From the cell containing the given text, extract its center point as (x, y) coordinate. 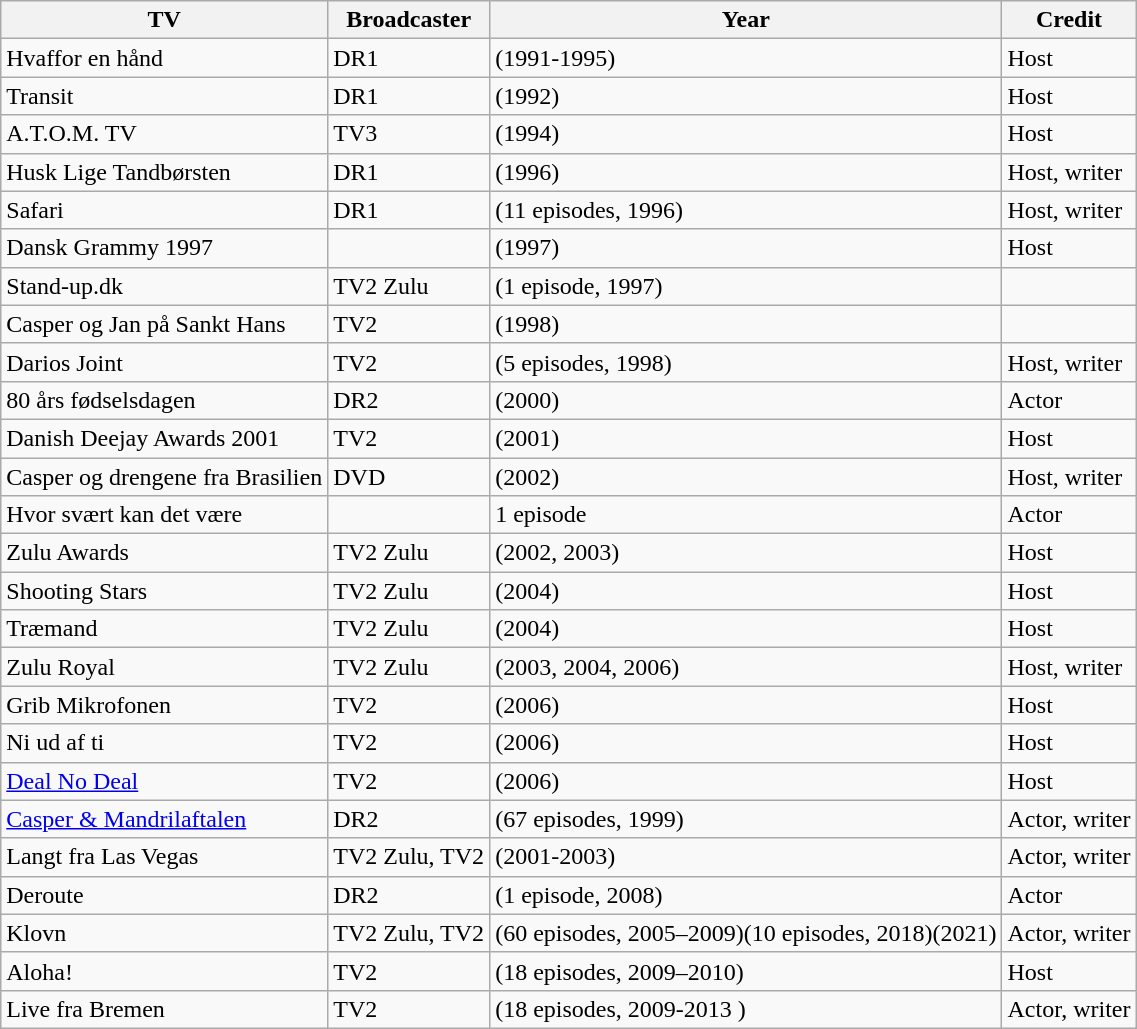
Shooting Stars (164, 591)
Klovn (164, 933)
(18 episodes, 2009–2010) (746, 971)
Zulu Royal (164, 667)
Ni ud af ti (164, 743)
Live fra Bremen (164, 1009)
Darios Joint (164, 362)
(2003, 2004, 2006) (746, 667)
Casper og Jan på Sankt Hans (164, 324)
(11 episodes, 1996) (746, 210)
Dansk Grammy 1997 (164, 248)
Credit (1069, 20)
TV3 (409, 134)
(2000) (746, 400)
(1998) (746, 324)
80 års fødselsdagen (164, 400)
Langt fra Las Vegas (164, 857)
TV (164, 20)
Danish Deejay Awards 2001 (164, 438)
(1994) (746, 134)
Transit (164, 96)
(1996) (746, 172)
Hvor svært kan det være (164, 515)
Safari (164, 210)
A.T.O.M. TV (164, 134)
Casper & Mandrilaftalen (164, 819)
Year (746, 20)
Casper og drengene fra Brasilien (164, 477)
Zulu Awards (164, 553)
(5 episodes, 1998) (746, 362)
1 episode (746, 515)
Grib Mikrofonen (164, 705)
Stand-up.dk (164, 286)
Træmand (164, 629)
(2002, 2003) (746, 553)
(2001-2003) (746, 857)
(67 episodes, 1999) (746, 819)
(1991-1995) (746, 58)
Broadcaster (409, 20)
Hvaffor en hånd (164, 58)
(1992) (746, 96)
(1 episode, 1997) (746, 286)
Deal No Deal (164, 781)
DVD (409, 477)
(1 episode, 2008) (746, 895)
(2001) (746, 438)
(2002) (746, 477)
(1997) (746, 248)
Husk Lige Tandbørsten (164, 172)
(60 episodes, 2005–2009)(10 episodes, 2018)(2021) (746, 933)
Aloha! (164, 971)
Deroute (164, 895)
(18 episodes, 2009-2013 ) (746, 1009)
